From the cell containing the given text, extract its center point as (x, y) coordinate. 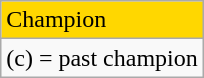
(c) = past champion (102, 58)
Champion (102, 20)
